Return (X, Y) of the center of cell containing provided text 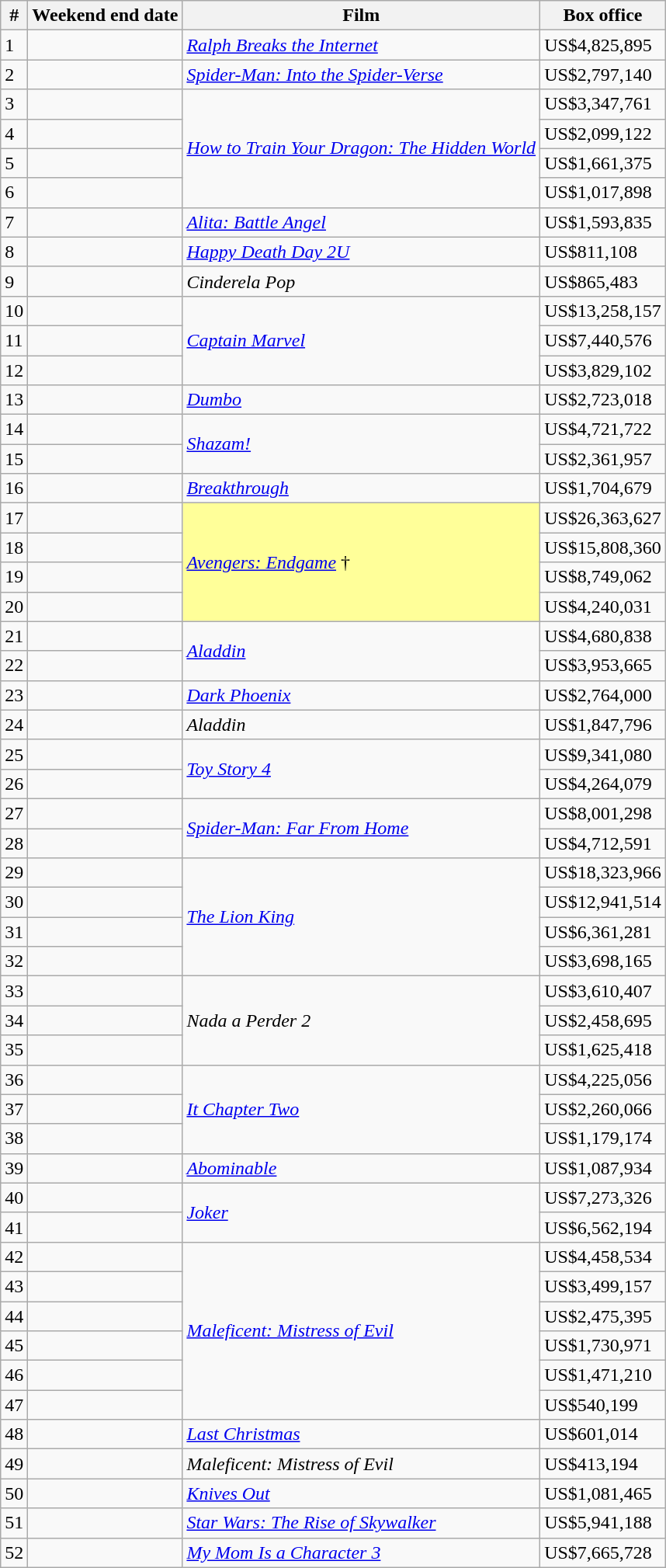
US$6,361,281 (603, 932)
45 (14, 1346)
US$6,562,194 (603, 1227)
US$18,323,966 (603, 873)
US$4,721,722 (603, 429)
US$7,273,326 (603, 1198)
US$4,240,031 (603, 607)
US$2,797,140 (603, 75)
Knives Out (362, 1493)
US$5,941,188 (603, 1523)
Ralph Breaks the Internet (362, 45)
US$3,347,761 (603, 104)
US$4,225,056 (603, 1080)
Star Wars: The Rise of Skywalker (362, 1523)
# (14, 16)
US$4,712,591 (603, 843)
28 (14, 843)
52 (14, 1552)
US$3,698,165 (603, 961)
18 (14, 548)
US$2,458,695 (603, 1020)
The Lion King (362, 917)
21 (14, 636)
US$1,704,679 (603, 488)
Shazam! (362, 444)
51 (14, 1523)
US$8,749,062 (603, 577)
7 (14, 222)
4 (14, 134)
43 (14, 1286)
11 (14, 340)
US$7,665,728 (603, 1552)
Spider-Man: Far From Home (362, 828)
US$1,625,418 (603, 1050)
US$1,471,210 (603, 1375)
My Mom Is a Character 3 (362, 1552)
US$2,764,000 (603, 695)
2 (14, 75)
US$1,081,465 (603, 1493)
1 (14, 45)
31 (14, 932)
12 (14, 370)
US$1,661,375 (603, 163)
Film (362, 16)
US$4,458,534 (603, 1257)
15 (14, 459)
US$1,179,174 (603, 1139)
US$9,341,080 (603, 754)
36 (14, 1080)
9 (14, 281)
46 (14, 1375)
48 (14, 1434)
US$1,017,898 (603, 193)
33 (14, 991)
39 (14, 1168)
Dark Phoenix (362, 695)
44 (14, 1316)
Cinderela Pop (362, 281)
US$3,953,665 (603, 666)
US$2,475,395 (603, 1316)
22 (14, 666)
23 (14, 695)
17 (14, 518)
13 (14, 400)
14 (14, 429)
US$4,264,079 (603, 784)
US$1,087,934 (603, 1168)
16 (14, 488)
US$540,199 (603, 1405)
US$3,610,407 (603, 991)
US$2,099,122 (603, 134)
US$4,825,895 (603, 45)
US$1,730,971 (603, 1346)
Dumbo (362, 400)
Nada a Perder 2 (362, 1020)
Captain Marvel (362, 340)
5 (14, 163)
Happy Death Day 2U (362, 252)
3 (14, 104)
Joker (362, 1212)
US$413,194 (603, 1464)
38 (14, 1139)
8 (14, 252)
27 (14, 813)
42 (14, 1257)
Breakthrough (362, 488)
Last Christmas (362, 1434)
US$13,258,157 (603, 311)
US$15,808,360 (603, 548)
US$3,499,157 (603, 1286)
It Chapter Two (362, 1109)
6 (14, 193)
Weekend end date (106, 16)
41 (14, 1227)
40 (14, 1198)
US$8,001,298 (603, 813)
US$12,941,514 (603, 902)
29 (14, 873)
30 (14, 902)
US$2,260,066 (603, 1109)
Abominable (362, 1168)
Alita: Battle Angel (362, 222)
US$2,361,957 (603, 459)
US$865,483 (603, 281)
25 (14, 754)
Toy Story 4 (362, 769)
US$811,108 (603, 252)
35 (14, 1050)
US$1,593,835 (603, 222)
US$601,014 (603, 1434)
24 (14, 725)
How to Train Your Dragon: The Hidden World (362, 148)
US$2,723,018 (603, 400)
19 (14, 577)
47 (14, 1405)
37 (14, 1109)
26 (14, 784)
US$7,440,576 (603, 340)
US$4,680,838 (603, 636)
50 (14, 1493)
34 (14, 1020)
Spider-Man: Into the Spider-Verse (362, 75)
US$26,363,627 (603, 518)
10 (14, 311)
US$3,829,102 (603, 370)
20 (14, 607)
49 (14, 1464)
Avengers: Endgame † (362, 562)
US$1,847,796 (603, 725)
Box office (603, 16)
32 (14, 961)
